Detect which cell encompasses the target text, then output its (X, Y) center coordinate. 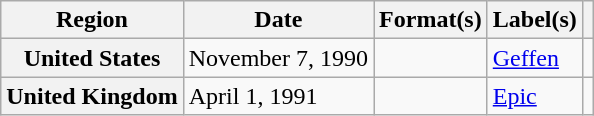
Region (92, 20)
Date (278, 20)
Label(s) (534, 20)
November 7, 1990 (278, 58)
Epic (534, 96)
United Kingdom (92, 96)
Format(s) (431, 20)
United States (92, 58)
Geffen (534, 58)
April 1, 1991 (278, 96)
